Output the [x, y] coordinate of the center of the cell containing the given text.  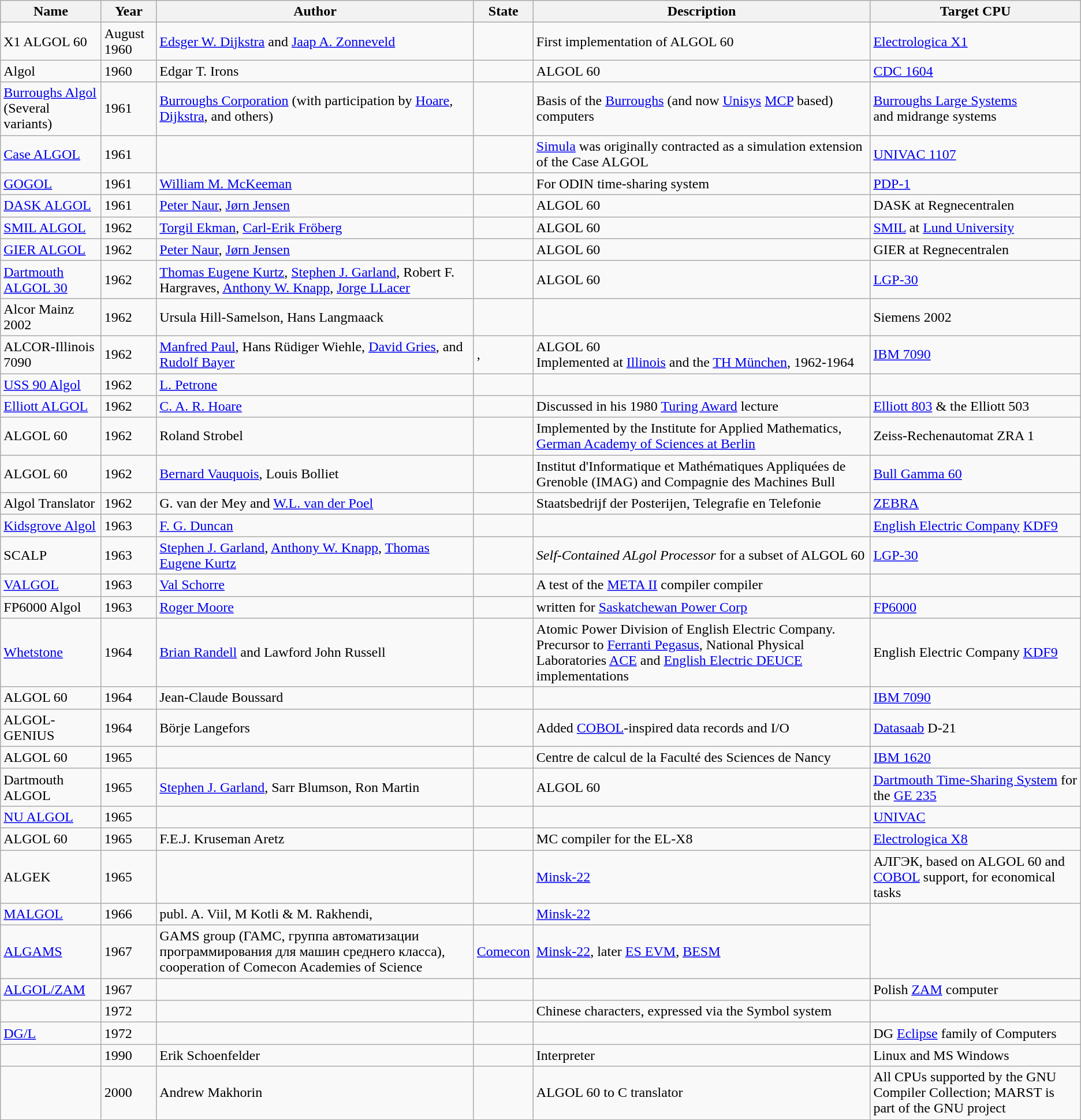
DASK at Regnecentralen [975, 206]
Thomas Eugene Kurtz, Stephen J. Garland, Robert F. Hargraves, Anthony W. Knapp, Jorge LLacer [315, 280]
DG Eclipse family of Computers [975, 1033]
Elliott ALGOL [51, 407]
ALCOR-Illinois 7090 [51, 355]
Torgil Ekman, Carl-Erik Fröberg [315, 228]
FP6000 Algol [51, 607]
Algol [51, 71]
ALGOL 60Implemented at Illinois and the TH München, 1962-1964 [702, 355]
First implementation of ALGOL 60 [702, 42]
ZEBRA [975, 504]
written for Saskatchewan Power Corp [702, 607]
Case ALGOL [51, 154]
Alcor Mainz 2002 [51, 317]
ALGOL-GENIUS [51, 728]
Ursula Hill-Samelson, Hans Langmaack [315, 317]
MC compiler for the EL-X8 [702, 839]
Burroughs Algol(Several variants) [51, 109]
Brian Randell and Lawford John Russell [315, 653]
, [504, 355]
Comecon [504, 952]
Datasaab D-21 [975, 728]
ALGAMS [51, 952]
UNIVAC [975, 817]
FP6000 [975, 607]
1960 [129, 71]
Dartmouth Time-Sharing System for the GE 235 [975, 787]
Roland Strobel [315, 437]
Elliott 803 & the Elliott 503 [975, 407]
GOGOL [51, 184]
Implemented by the Institute for Applied Mathematics, German Academy of Sciences at Berlin [702, 437]
Simula was originally contracted as a simulation extension of the Case ALGOL [702, 154]
DASK ALGOL [51, 206]
August 1960 [129, 42]
ALGOL/ZAM [51, 989]
Siemens 2002 [975, 317]
Added COBOL-inspired data records and I/O [702, 728]
1966 [129, 914]
VALGOL [51, 585]
Name [51, 12]
publ. A. Viil, M Kotli & M. Rakhendi, [315, 914]
GIER at Regnecentralen [975, 250]
Börje Langefors [315, 728]
Bernard Vauquois, Louis Bolliet [315, 474]
G. van der Mey and W.L. van der Poel [315, 504]
Electrologica X8 [975, 839]
Polish ZAM computer [975, 989]
Edgar T. Irons [315, 71]
UNIVAC 1107 [975, 154]
Erik Schoenfelder [315, 1055]
L. Petrone [315, 384]
Stephen J. Garland, Anthony W. Knapp, Thomas Eugene Kurtz [315, 556]
Chinese characters, expressed via the Symbol system [702, 1011]
Electrologica X1 [975, 42]
Dartmouth ALGOL [51, 787]
Institut d'Informatique et Mathématiques Appliquées de Grenoble (IMAG) and Compagnie des Machines Bull [702, 474]
A test of the META II compiler compiler [702, 585]
Author [315, 12]
DG/L [51, 1033]
PDP-1 [975, 184]
Self-Contained ALgol Processor for a subset of ALGOL 60 [702, 556]
Linux and MS Windows [975, 1055]
Roger Moore [315, 607]
Interpreter [702, 1055]
SCALP [51, 556]
MALGOL [51, 914]
All CPUs supported by the GNU Compiler Collection; MARST is part of the GNU project [975, 1093]
State [504, 12]
1990 [129, 1055]
АЛГЭК, based on ALGOL 60 and COBOL support, for economical tasks [975, 877]
CDC 1604 [975, 71]
Whetstone [51, 653]
Val Schorre [315, 585]
Burroughs Large Systemsand midrange systems [975, 109]
X1 ALGOL 60 [51, 42]
Minsk-22, later ES EVM, BESM [702, 952]
Staatsbedrijf der Posterijen, Telegrafie en Telefonie [702, 504]
GIER ALGOL [51, 250]
ALGOL 60 to C translator [702, 1093]
SMIL at Lund University [975, 228]
William M. McKeeman [315, 184]
Year [129, 12]
USS 90 Algol [51, 384]
Algol Translator [51, 504]
Dartmouth ALGOL 30 [51, 280]
NU ALGOL [51, 817]
Edsger W. Dijkstra and Jaap A. Zonneveld [315, 42]
GAMS group (ГАМС, группа автоматизации программирования для машин среднего класса), cooperation of Comecon Academies of Science [315, 952]
C. A. R. Hoare [315, 407]
Stephen J. Garland, Sarr Blumson, Ron Martin [315, 787]
Kidsgrove Algol [51, 526]
Bull Gamma 60 [975, 474]
Discussed in his 1980 Turing Award lecture [702, 407]
Basis of the Burroughs (and now Unisys MCP based) computers [702, 109]
F. G. Duncan [315, 526]
Centre de calcul de la Faculté des Sciences de Nancy [702, 757]
For ODIN time-sharing system [702, 184]
Jean-Claude Boussard [315, 698]
IBM 1620 [975, 757]
F.E.J. Kruseman Aretz [315, 839]
Description [702, 12]
Andrew Makhorin [315, 1093]
Burroughs Corporation (with participation by Hoare, Dijkstra, and others) [315, 109]
2000 [129, 1093]
Manfred Paul, Hans Rüdiger Wiehle, David Gries, and Rudolf Bayer [315, 355]
ALGEK [51, 877]
Zeiss-Rechenautomat ZRA 1 [975, 437]
SMIL ALGOL [51, 228]
Target CPU [975, 12]
